Provide the [x, y] coordinate of the cell's center where the given text is located.  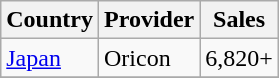
Country [50, 20]
Sales [240, 20]
6,820+ [240, 58]
Provider [148, 20]
Oricon [148, 58]
Japan [50, 58]
